Return the [x, y] coordinate for the center point of the cell that contains the specified text.  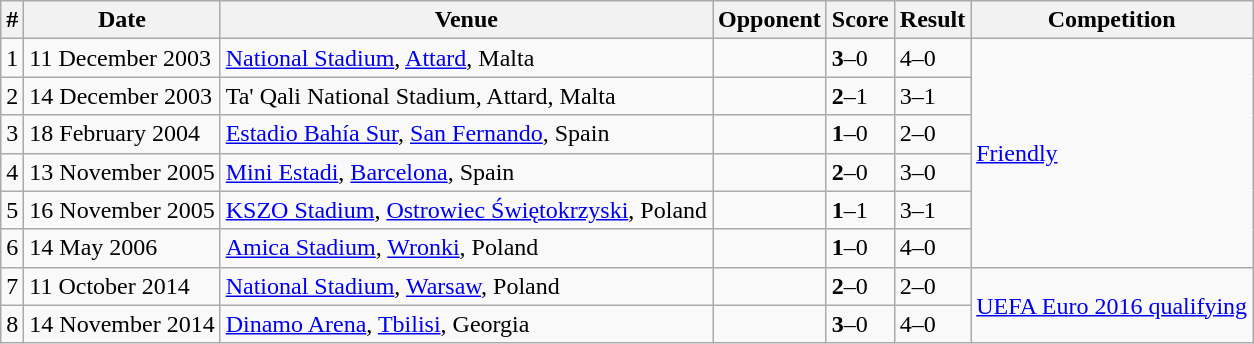
Date [122, 20]
14 November 2014 [122, 324]
KSZO Stadium, Ostrowiec Świętokrzyski, Poland [466, 210]
2 [12, 96]
1 [12, 58]
National Stadium, Attard, Malta [466, 58]
3 [12, 134]
Friendly [1112, 153]
18 February 2004 [122, 134]
Dinamo Arena, Tbilisi, Georgia [466, 324]
1–1 [860, 210]
7 [12, 286]
2–1 [860, 96]
6 [12, 248]
National Stadium, Warsaw, Poland [466, 286]
Estadio Bahía Sur, San Fernando, Spain [466, 134]
Mini Estadi, Barcelona, Spain [466, 172]
Score [860, 20]
14 December 2003 [122, 96]
Result [932, 20]
4 [12, 172]
Amica Stadium, Wronki, Poland [466, 248]
Competition [1112, 20]
5 [12, 210]
Venue [466, 20]
11 December 2003 [122, 58]
Ta' Qali National Stadium, Attard, Malta [466, 96]
13 November 2005 [122, 172]
UEFA Euro 2016 qualifying [1112, 305]
Opponent [770, 20]
16 November 2005 [122, 210]
11 October 2014 [122, 286]
8 [12, 324]
14 May 2006 [122, 248]
# [12, 20]
